Extract the (x, y) coordinate from the center of the cell holding the provided text.  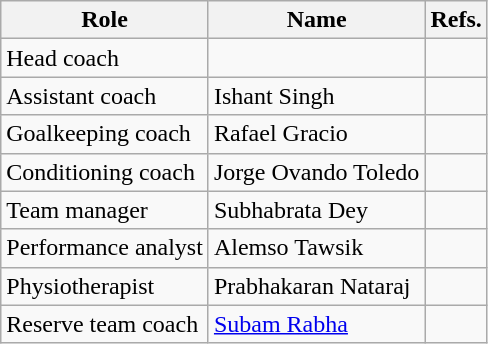
Head coach (105, 58)
Physiotherapist (105, 286)
Refs. (456, 20)
Subam Rabha (316, 324)
Jorge Ovando Toledo (316, 172)
Alemso Tawsik (316, 248)
Name (316, 20)
Reserve team coach (105, 324)
Assistant coach (105, 96)
Subhabrata Dey (316, 210)
Rafael Gracio (316, 134)
Prabhakaran Nataraj (316, 286)
Performance analyst (105, 248)
Role (105, 20)
Goalkeeping coach (105, 134)
Ishant Singh (316, 96)
Team manager (105, 210)
Conditioning coach (105, 172)
